Output the [X, Y] coordinate of the center of the cell containing the given text.  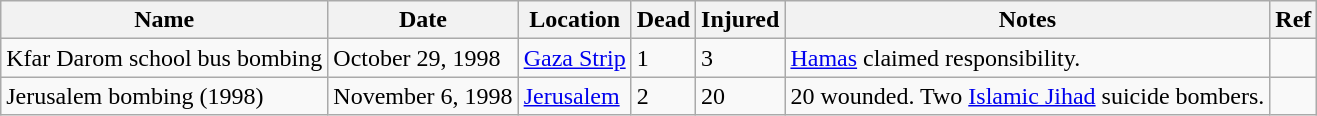
Dead [663, 20]
November 6, 1998 [423, 96]
2 [663, 96]
Ref [1294, 20]
3 [740, 58]
Gaza Strip [574, 58]
1 [663, 58]
Jerusalem [574, 96]
Hamas claimed responsibility. [1028, 58]
Location [574, 20]
Jerusalem bombing (1998) [164, 96]
Notes [1028, 20]
Kfar Darom school bus bombing [164, 58]
20 wounded. Two Islamic Jihad suicide bombers. [1028, 96]
20 [740, 96]
Date [423, 20]
October 29, 1998 [423, 58]
Name [164, 20]
Injured [740, 20]
